Pinpoint the cell where the given text exists, returning its [x, y] midpoint coordinate. 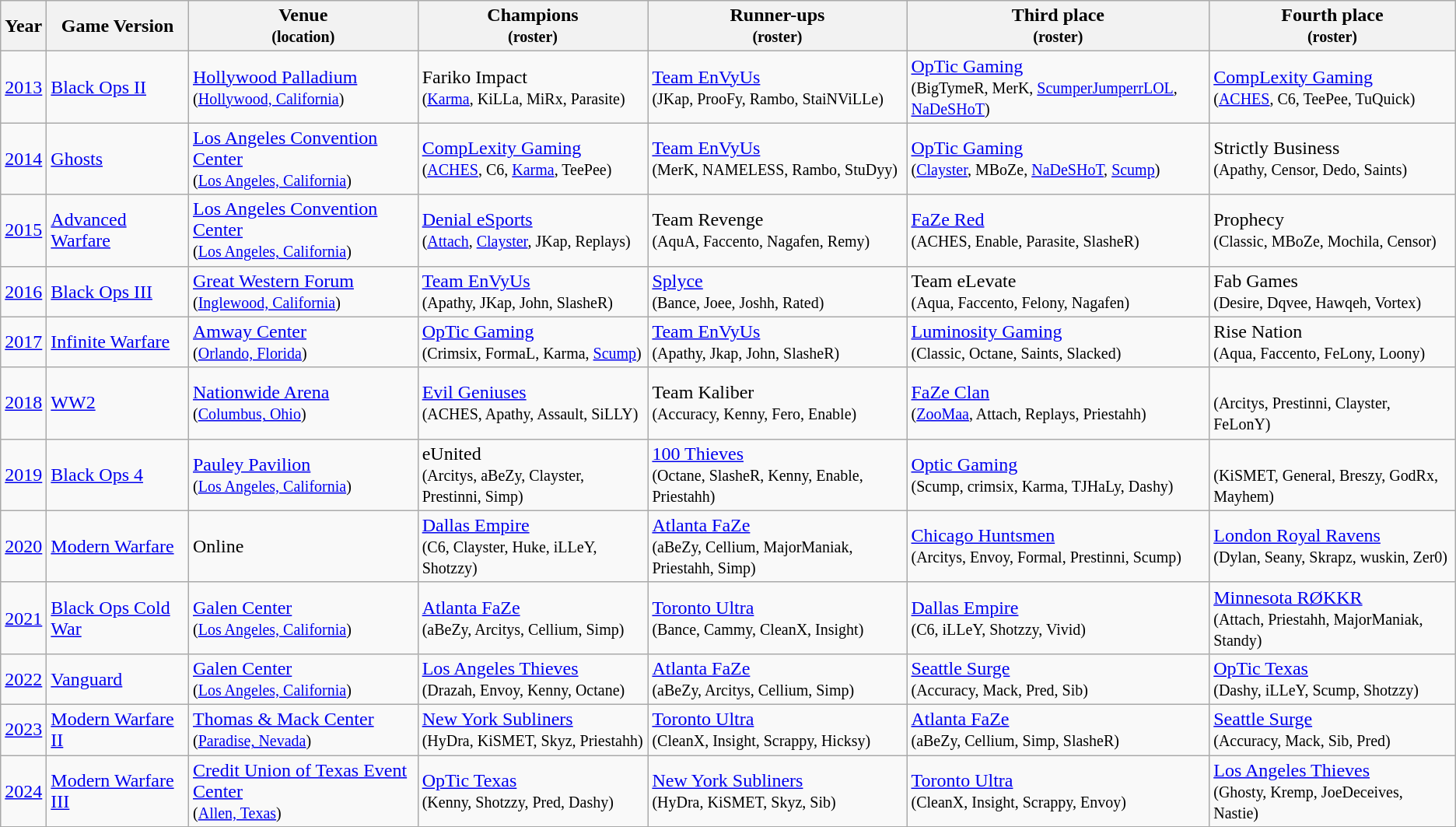
Team EnVyUs(MerK, NAMELESS, Rambo, StuDyy) [778, 159]
Dallas Empire(C6, Clayster, Huke, iLLeY, Shotzzy) [533, 546]
Modern Warfare III [118, 790]
Black Ops III [118, 291]
Rise Nation(Aqua, Faccento, FeLony, Loony) [1333, 342]
Credit Union of Texas Event Center(Allen, Texas) [303, 790]
2013 [23, 87]
Ghosts [118, 159]
2021 [23, 618]
New York Subliners(HyDra, KiSMET, Skyz, Priestahh) [533, 730]
Black Ops II [118, 87]
Thomas & Mack Center(Paradise, Nevada) [303, 730]
2016 [23, 291]
London Royal Ravens(Dylan, Seany, Skrapz, wuskin, Zer0) [1333, 546]
Hollywood Palladium(Hollywood, California) [303, 87]
eUnited(Arcitys, aBeZy, Clayster, Prestinni, Simp) [533, 475]
Team EnVyUs(Apathy, JKap, John, SlasheR) [533, 291]
Infinite Warfare [118, 342]
Toronto Ultra(Bance, Cammy, CleanX, Insight) [778, 618]
2014 [23, 159]
100 Thieves(Octane, SlasheR, Kenny, Enable, Priestahh) [778, 475]
2020 [23, 546]
Denial eSports(Attach, Clayster, JKap, Replays) [533, 230]
Great Western Forum(Inglewood, California) [303, 291]
Strictly Business(Apathy, Censor, Dedo, Saints) [1333, 159]
Modern Warfare [118, 546]
Los Angeles Thieves(Drazah, Envoy, Kenny, Octane) [533, 678]
Dallas Empire(C6, iLLeY, Shotzzy, Vivid) [1058, 618]
OpTic Texas(Kenny, Shotzzy, Pred, Dashy) [533, 790]
FaZe Red(ACHES, Enable, Parasite, SlasheR) [1058, 230]
Fariko Impact(Karma, KiLLa, MiRx, Parasite) [533, 87]
Team Revenge(AquA, Faccento, Nagafen, Remy) [778, 230]
2019 [23, 475]
New York Subliners(HyDra, KiSMET, Skyz, Sib) [778, 790]
2018 [23, 403]
Online [303, 546]
2015 [23, 230]
2017 [23, 342]
Team EnVyUs(Apathy, Jkap, John, SlasheR) [778, 342]
Venue(location) [303, 26]
CompLexity Gaming(ACHES, C6, TeePee, TuQuick) [1333, 87]
Atlanta FaZe(aBeZy, Cellium, Simp, SlasheR) [1058, 730]
Team eLevate(Aqua, Faccento, Felony, Nagafen) [1058, 291]
Pauley Pavilion(Los Angeles, California) [303, 475]
Vanguard [118, 678]
(KiSMET, General, Breszy, GodRx, Mayhem) [1333, 475]
Seattle Surge(Accuracy, Mack, Sib, Pred) [1333, 730]
Luminosity Gaming(Classic, Octane, Saints, Slacked) [1058, 342]
Amway Center(Orlando, Florida) [303, 342]
2022 [23, 678]
Los Angeles Thieves(Ghosty, Kremp, JoeDeceives, Nastie) [1333, 790]
Advanced Warfare [118, 230]
Prophecy(Classic, MBoZe, Mochila, Censor) [1333, 230]
OpTic Gaming(BigTymeR, MerK, ScumperJumperrLOL, NaDeSHoT) [1058, 87]
WW2 [118, 403]
Splyce(Bance, Joee, Joshh, Rated) [778, 291]
Fourth place(roster) [1333, 26]
Atlanta FaZe(aBeZy, Cellium, MajorManiak, Priestahh, Simp) [778, 546]
Team EnVyUs(JKap, ProoFy, Rambo, StaiNViLLe) [778, 87]
Evil Geniuses(ACHES, Apathy, Assault, SiLLY) [533, 403]
Chicago Huntsmen(Arcitys, Envoy, Formal, Prestinni, Scump) [1058, 546]
Toronto Ultra(CleanX, Insight, Scrappy, Envoy) [1058, 790]
Third place(roster) [1058, 26]
Optic Gaming(Scump, crimsix, Karma, TJHaLy, Dashy) [1058, 475]
2024 [23, 790]
OpTic Gaming(Crimsix, FormaL, Karma, Scump) [533, 342]
Minnesota RØKKR(Attach, Priestahh, MajorManiak, Standy) [1333, 618]
Game Version [118, 26]
Modern Warfare II [118, 730]
Black Ops Cold War [118, 618]
(Arcitys, Prestinni, Clayster, FeLonY) [1333, 403]
Fab Games(Desire, Dqvee, Hawqeh, Vortex) [1333, 291]
Team Kaliber(Accuracy, Kenny, Fero, Enable) [778, 403]
Champions(roster) [533, 26]
CompLexity Gaming(ACHES, C6, Karma, TeePee) [533, 159]
FaZe Clan(ZooMaa, Attach, Replays, Priestahh) [1058, 403]
Year [23, 26]
Black Ops 4 [118, 475]
2023 [23, 730]
OpTic Texas(Dashy, iLLeY, Scump, Shotzzy) [1333, 678]
Toronto Ultra(CleanX, Insight, Scrappy, Hicksy) [778, 730]
Nationwide Arena(Columbus, Ohio) [303, 403]
Runner-ups(roster) [778, 26]
Seattle Surge(Accuracy, Mack, Pred, Sib) [1058, 678]
OpTic Gaming(Clayster, MBoZe, NaDeSHoT, Scump) [1058, 159]
